Return the [x, y] coordinate for the center point of the cell that contains the specified text.  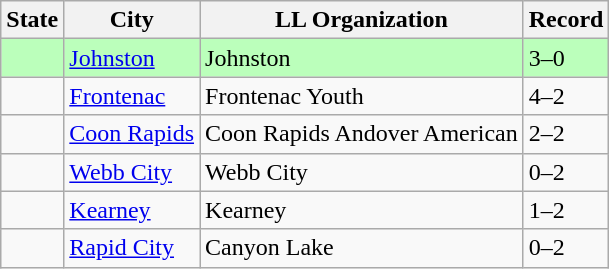
LL Organization [362, 20]
Record [566, 20]
2–2 [566, 134]
Canyon Lake [362, 248]
3–0 [566, 58]
Frontenac [132, 96]
Frontenac Youth [362, 96]
Rapid City [132, 248]
4–2 [566, 96]
State [32, 20]
City [132, 20]
Coon Rapids [132, 134]
1–2 [566, 210]
Coon Rapids Andover American [362, 134]
